For the text-containing cell, return its midpoint in (X, Y) coordinate format. 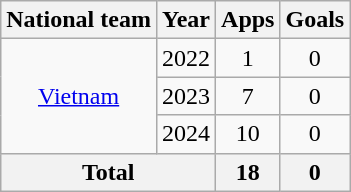
18 (248, 172)
Total (108, 172)
Goals (315, 20)
1 (248, 58)
2024 (186, 134)
Year (186, 20)
7 (248, 96)
10 (248, 134)
National team (79, 20)
2023 (186, 96)
Apps (248, 20)
Vietnam (79, 96)
2022 (186, 58)
